Return the [x, y] coordinate for the center point of the cell that contains the specified text.  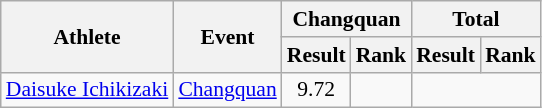
Event [227, 36]
Daisuke Ichikizaki [88, 90]
Total [476, 19]
9.72 [316, 90]
Athlete [88, 36]
